From the cell containing the given text, extract its center point as [X, Y] coordinate. 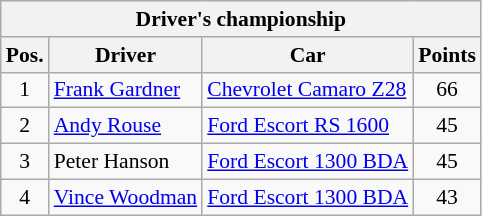
43 [447, 197]
Peter Hanson [126, 162]
Andy Rouse [126, 126]
Frank Gardner [126, 90]
Pos. [25, 55]
2 [25, 126]
3 [25, 162]
Vince Woodman [126, 197]
Ford Escort RS 1600 [308, 126]
Driver [126, 55]
4 [25, 197]
Chevrolet Camaro Z28 [308, 90]
Car [308, 55]
1 [25, 90]
66 [447, 90]
Driver's championship [241, 19]
Points [447, 55]
